Scan for the cell matching the given text and deliver its [X, Y] coordinate at center. 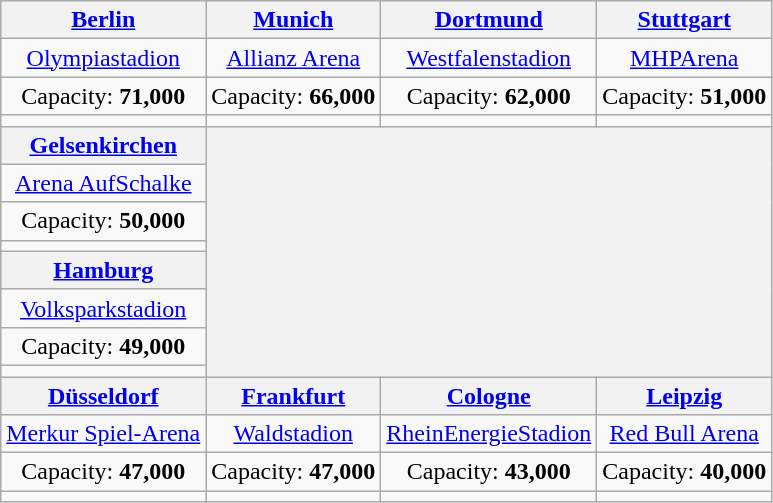
Berlin [104, 20]
MHPArena [684, 58]
Frankfurt [294, 395]
Cologne [489, 395]
Merkur Spiel-Arena [104, 434]
Capacity: 40,000 [684, 472]
Capacity: 66,000 [294, 96]
Capacity: 62,000 [489, 96]
Düsseldorf [104, 395]
Capacity: 50,000 [104, 221]
Capacity: 51,000 [684, 96]
Capacity: 49,000 [104, 346]
Stuttgart [684, 20]
Gelsenkirchen [104, 145]
Capacity: 71,000 [104, 96]
Leipzig [684, 395]
RheinEnergieStadion [489, 434]
Red Bull Arena [684, 434]
Waldstadion [294, 434]
Volksparkstadion [104, 308]
Hamburg [104, 270]
Capacity: 43,000 [489, 472]
Olympiastadion [104, 58]
Westfalenstadion [489, 58]
Munich [294, 20]
Allianz Arena [294, 58]
Arena AufSchalke [104, 183]
Dortmund [489, 20]
